Detect which cell encompasses the target text, then output its [X, Y] center coordinate. 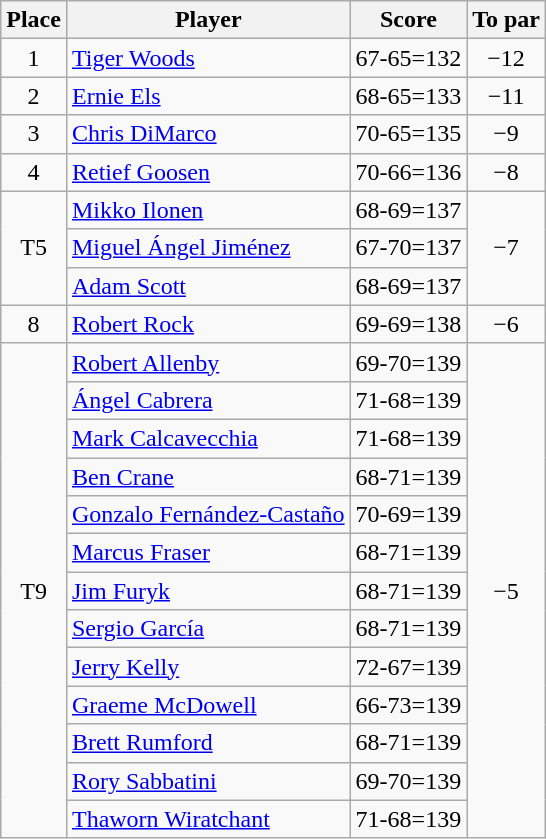
8 [34, 324]
Ben Crane [208, 477]
Marcus Fraser [208, 553]
Mikko Ilonen [208, 210]
4 [34, 172]
67-65=132 [408, 58]
Thaworn Wiratchant [208, 819]
−11 [506, 96]
−7 [506, 248]
Gonzalo Fernández-Castaño [208, 515]
68-65=133 [408, 96]
Player [208, 20]
T9 [34, 590]
Robert Rock [208, 324]
−6 [506, 324]
3 [34, 134]
66-73=139 [408, 705]
Jerry Kelly [208, 667]
−5 [506, 590]
Tiger Woods [208, 58]
Adam Scott [208, 286]
To par [506, 20]
−8 [506, 172]
−9 [506, 134]
Place [34, 20]
Ernie Els [208, 96]
Sergio García [208, 629]
70-65=135 [408, 134]
1 [34, 58]
Miguel Ángel Jiménez [208, 248]
T5 [34, 248]
2 [34, 96]
Ángel Cabrera [208, 400]
Graeme McDowell [208, 705]
72-67=139 [408, 667]
Retief Goosen [208, 172]
Score [408, 20]
Jim Furyk [208, 591]
Robert Allenby [208, 362]
Brett Rumford [208, 743]
70-69=139 [408, 515]
67-70=137 [408, 248]
Chris DiMarco [208, 134]
70-66=136 [408, 172]
Rory Sabbatini [208, 781]
−12 [506, 58]
Mark Calcavecchia [208, 438]
69-69=138 [408, 324]
